Locate the cell with the specified text and output its (X, Y) center coordinate. 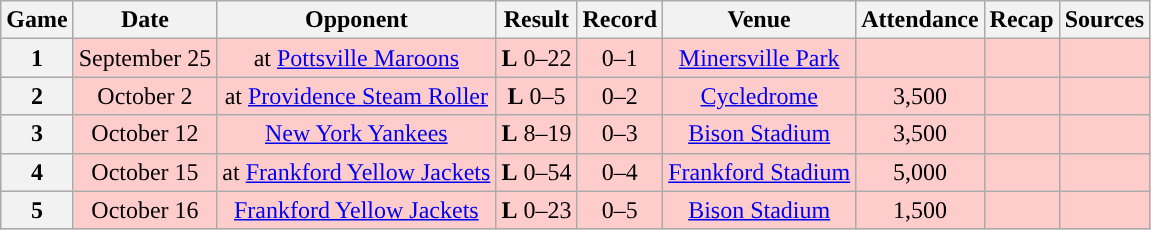
New York Yankees (356, 134)
L 0–22 (536, 58)
2 (37, 96)
0–1 (620, 58)
L 8–19 (536, 134)
Frankford Stadium (760, 172)
Recap (1022, 20)
4 (37, 172)
Frankford Yellow Jackets (356, 210)
at Providence Steam Roller (356, 96)
Opponent (356, 20)
Game (37, 20)
September 25 (145, 58)
1 (37, 58)
Date (145, 20)
October 2 (145, 96)
Minersville Park (760, 58)
Result (536, 20)
L 0–54 (536, 172)
Cycledrome (760, 96)
Attendance (920, 20)
0–3 (620, 134)
Record (620, 20)
1,500 (920, 210)
at Pottsville Maroons (356, 58)
L 0–5 (536, 96)
Venue (760, 20)
October 12 (145, 134)
October 15 (145, 172)
October 16 (145, 210)
at Frankford Yellow Jackets (356, 172)
5,000 (920, 172)
Sources (1104, 20)
0–4 (620, 172)
L 0–23 (536, 210)
0–2 (620, 96)
3 (37, 134)
5 (37, 210)
0–5 (620, 210)
